Detect which cell encompasses the target text, then output its [X, Y] center coordinate. 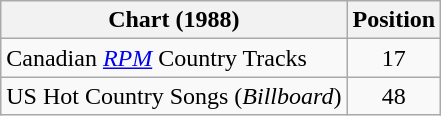
US Hot Country Songs (Billboard) [174, 96]
Canadian RPM Country Tracks [174, 58]
Chart (1988) [174, 20]
48 [394, 96]
Position [394, 20]
17 [394, 58]
